Scan for the cell matching the given text and deliver its (x, y) coordinate at center. 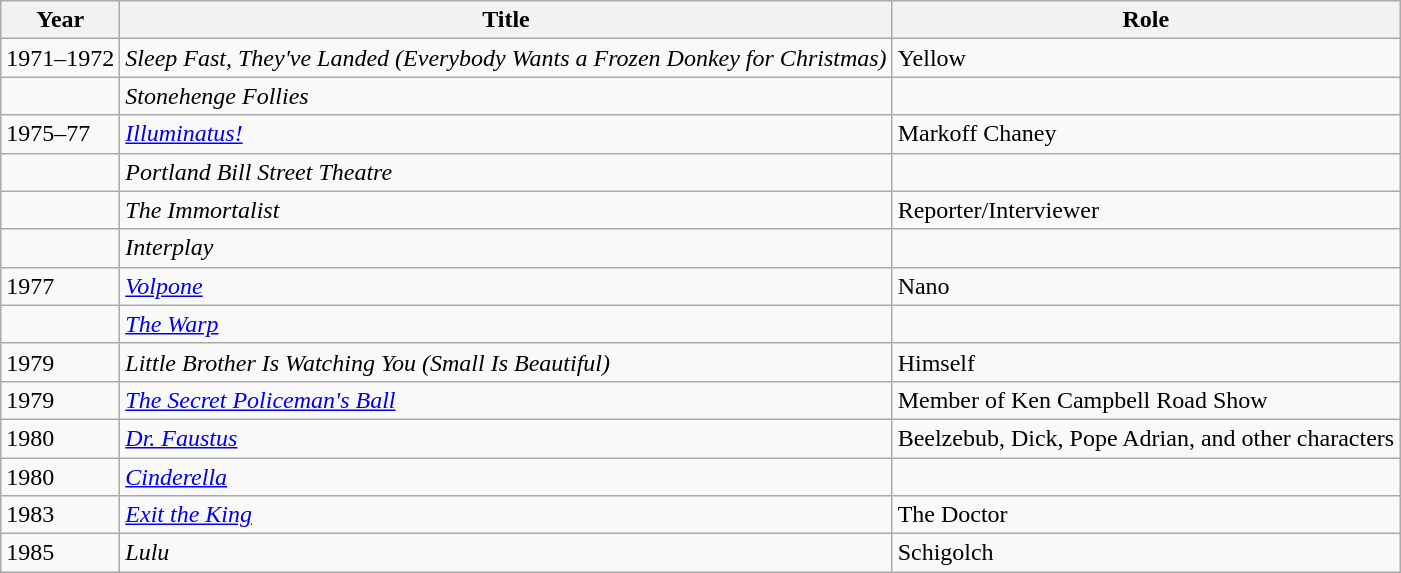
Nano (1146, 286)
The Secret Policeman's Ball (506, 400)
1971–1972 (60, 58)
1985 (60, 553)
Yellow (1146, 58)
Schigolch (1146, 553)
Little Brother Is Watching You (Small Is Beautiful) (506, 362)
Exit the King (506, 515)
The Warp (506, 324)
Beelzebub, Dick, Pope Adrian, and other characters (1146, 438)
Cinderella (506, 477)
Role (1146, 20)
Sleep Fast, They've Landed (Everybody Wants a Frozen Donkey for Christmas) (506, 58)
Illuminatus! (506, 134)
Markoff Chaney (1146, 134)
1983 (60, 515)
Member of Ken Campbell Road Show (1146, 400)
Himself (1146, 362)
Dr. Faustus (506, 438)
1975–77 (60, 134)
The Immortalist (506, 210)
Stonehenge Follies (506, 96)
1977 (60, 286)
Lulu (506, 553)
Title (506, 20)
Reporter/Interviewer (1146, 210)
The Doctor (1146, 515)
Interplay (506, 248)
Portland Bill Street Theatre (506, 172)
Year (60, 20)
Volpone (506, 286)
